Pinpoint the cell where the given text exists, returning its (x, y) midpoint coordinate. 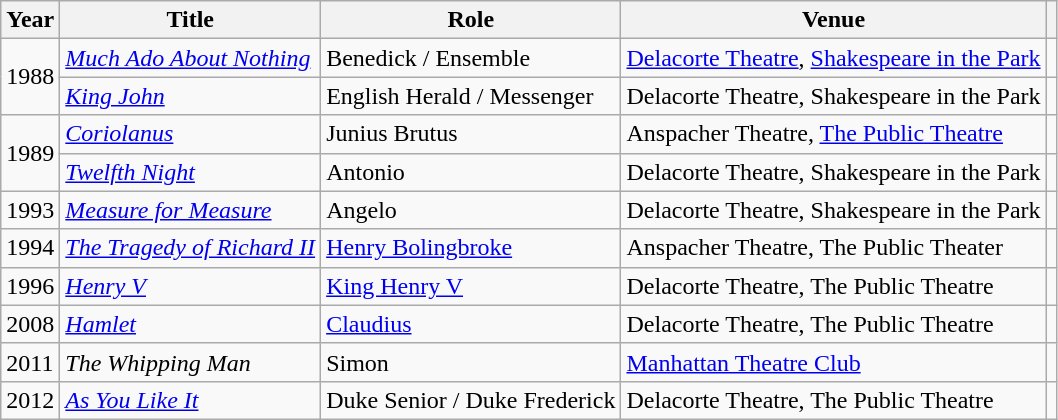
Henry V (190, 286)
1996 (30, 286)
Angelo (471, 210)
2012 (30, 400)
Year (30, 20)
Henry Bolingbroke (471, 248)
Twelfth Night (190, 172)
English Herald / Messenger (471, 96)
The Whipping Man (190, 362)
Junius Brutus (471, 134)
Measure for Measure (190, 210)
1988 (30, 77)
1994 (30, 248)
King Henry V (471, 286)
Claudius (471, 324)
King John (190, 96)
Venue (834, 20)
Coriolanus (190, 134)
1993 (30, 210)
The Tragedy of Richard II (190, 248)
Anspacher Theatre, The Public Theatre (834, 134)
Role (471, 20)
Antonio (471, 172)
Duke Senior / Duke Frederick (471, 400)
Anspacher Theatre, The Public Theater (834, 248)
Simon (471, 362)
1989 (30, 153)
Benedick / Ensemble (471, 58)
Much Ado About Nothing (190, 58)
Manhattan Theatre Club (834, 362)
Hamlet (190, 324)
As You Like It (190, 400)
2008 (30, 324)
2011 (30, 362)
Title (190, 20)
